Extract the [x, y] coordinate from the center of the cell holding the provided text.  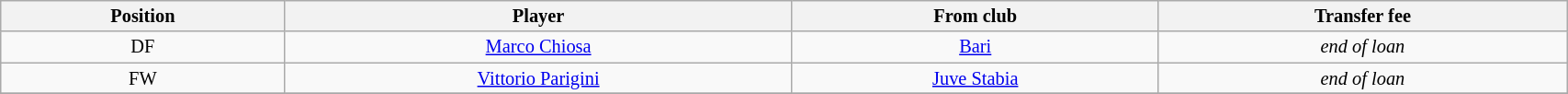
Transfer fee [1362, 16]
From club [976, 16]
Position [143, 16]
FW [143, 78]
Marco Chiosa [538, 47]
Vittorio Parigini [538, 78]
Player [538, 16]
DF [143, 47]
Juve Stabia [976, 78]
Bari [976, 47]
